Return (x, y) of the center of cell containing provided text 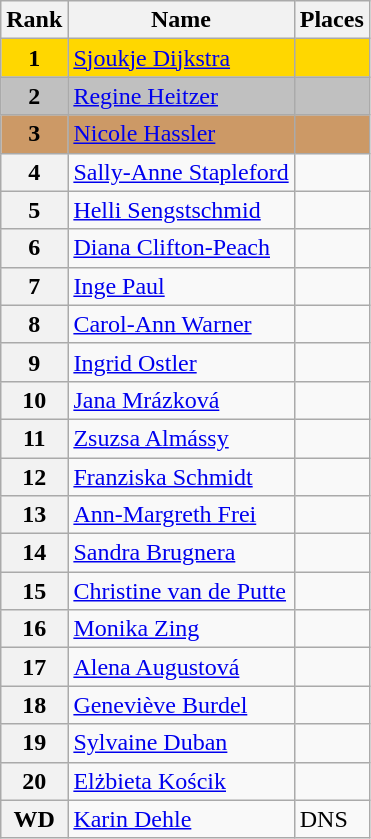
WD (34, 819)
4 (34, 172)
Christine van de Putte (181, 591)
7 (34, 286)
Inge Paul (181, 286)
18 (34, 705)
Rank (34, 20)
17 (34, 667)
3 (34, 134)
6 (34, 248)
1 (34, 58)
5 (34, 210)
Karin Dehle (181, 819)
Sally-Anne Stapleford (181, 172)
Carol-Ann Warner (181, 324)
Regine Heitzer (181, 96)
Sandra Brugnera (181, 553)
11 (34, 438)
Helli Sengstschmid (181, 210)
Ann-Margreth Frei (181, 515)
Monika Zing (181, 629)
12 (34, 477)
Sjoukje Dijkstra (181, 58)
Franziska Schmidt (181, 477)
2 (34, 96)
Alena Augustová (181, 667)
Name (181, 20)
9 (34, 362)
Zsuzsa Almássy (181, 438)
Places (332, 20)
DNS (332, 819)
8 (34, 324)
16 (34, 629)
20 (34, 781)
13 (34, 515)
10 (34, 400)
19 (34, 743)
14 (34, 553)
Diana Clifton-Peach (181, 248)
15 (34, 591)
Ingrid Ostler (181, 362)
Geneviève Burdel (181, 705)
Elżbieta Kościk (181, 781)
Jana Mrázková (181, 400)
Sylvaine Duban (181, 743)
Nicole Hassler (181, 134)
